Provide the [x, y] coordinate of the cell's center where the given text is located.  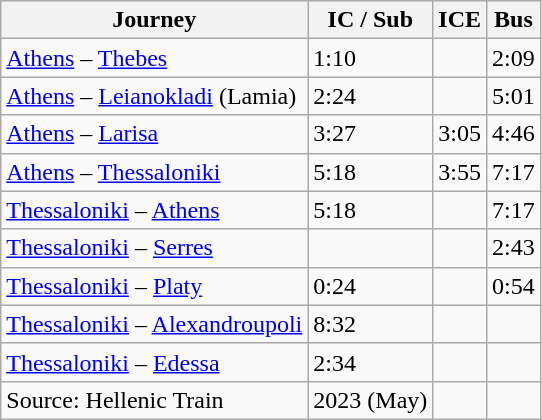
2:24 [370, 96]
Thessaloniki – Platy [154, 286]
0:24 [370, 286]
2:43 [514, 248]
Thessaloniki – Edessa [154, 362]
2:34 [370, 362]
8:32 [370, 324]
4:46 [514, 134]
Athens – Leianokladi (Lamia) [154, 96]
Thessaloniki – Athens [154, 210]
0:54 [514, 286]
IC / Sub [370, 20]
1:10 [370, 58]
3:27 [370, 134]
2:09 [514, 58]
3:55 [460, 172]
ICE [460, 20]
Source: Hellenic Train [154, 400]
5:01 [514, 96]
Athens – Thebes [154, 58]
Thessaloniki – Alexandroupoli [154, 324]
Athens – Thessaloniki [154, 172]
Journey [154, 20]
Bus [514, 20]
3:05 [460, 134]
Athens – Larisa [154, 134]
Thessaloniki – Serres [154, 248]
2023 (May) [370, 400]
